From the cell containing the given text, extract its center point as (X, Y) coordinate. 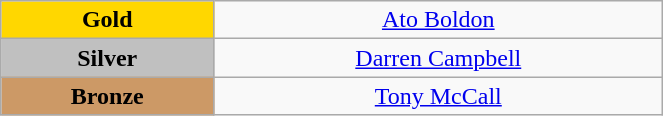
Tony McCall (438, 96)
Ato Boldon (438, 20)
Gold (108, 20)
Darren Campbell (438, 58)
Silver (108, 58)
Bronze (108, 96)
